Capture the cell that displays the provided text and extract its (x, y) central coordinate. 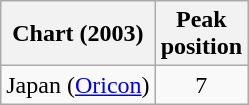
Chart (2003) (78, 34)
Japan (Oricon) (78, 85)
Peakposition (201, 34)
7 (201, 85)
